Identify which cell holds the provided text, then report its (X, Y) central coordinate. 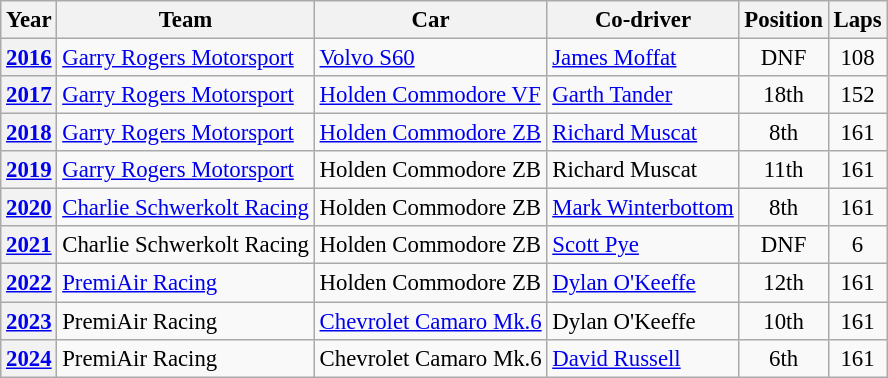
Team (186, 20)
Laps (858, 20)
David Russell (643, 358)
10th (784, 321)
Position (784, 20)
Mark Winterbottom (643, 208)
108 (858, 58)
2019 (29, 170)
Scott Pye (643, 245)
Year (29, 20)
Car (430, 20)
2023 (29, 321)
James Moffat (643, 58)
2021 (29, 245)
Garth Tander (643, 95)
152 (858, 95)
18th (784, 95)
Co-driver (643, 20)
12th (784, 283)
2024 (29, 358)
Holden Commodore VF (430, 95)
2022 (29, 283)
2016 (29, 58)
2017 (29, 95)
2020 (29, 208)
2018 (29, 133)
11th (784, 170)
Volvo S60 (430, 58)
6th (784, 358)
6 (858, 245)
